Output the (x, y) coordinate of the center of the cell containing the given text.  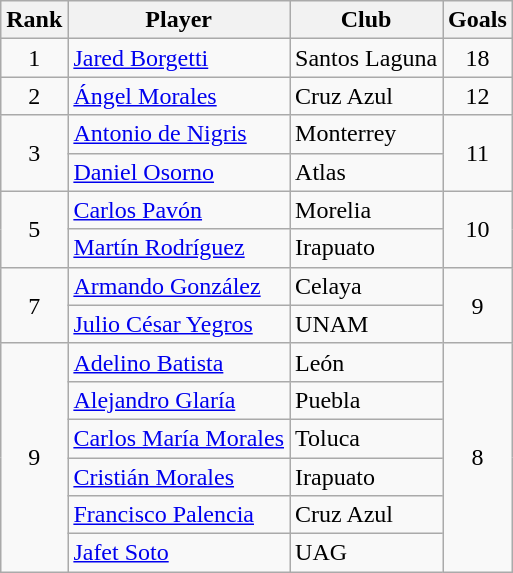
Toluca (366, 438)
Jared Borgetti (179, 58)
Antonio de Nigris (179, 134)
11 (478, 153)
12 (478, 96)
Jafet Soto (179, 553)
5 (34, 229)
Cristián Morales (179, 477)
Carlos María Morales (179, 438)
Atlas (366, 172)
Daniel Osorno (179, 172)
Julio César Yegros (179, 324)
Morelia (366, 210)
Carlos Pavón (179, 210)
8 (478, 457)
Player (179, 20)
10 (478, 229)
UAG (366, 553)
2 (34, 96)
Martín Rodríguez (179, 248)
3 (34, 153)
Puebla (366, 400)
Francisco Palencia (179, 515)
Santos Laguna (366, 58)
7 (34, 305)
Alejandro Glaría (179, 400)
Club (366, 20)
Ángel Morales (179, 96)
Goals (478, 20)
Celaya (366, 286)
Adelino Batista (179, 362)
León (366, 362)
1 (34, 58)
Armando González (179, 286)
Monterrey (366, 134)
Rank (34, 20)
18 (478, 58)
UNAM (366, 324)
